From the cell containing the given text, extract its center point as [X, Y] coordinate. 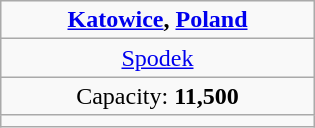
Capacity: 11,500 [158, 96]
Katowice, Poland [158, 20]
Spodek [158, 58]
